Capture the cell that displays the provided text and extract its (X, Y) central coordinate. 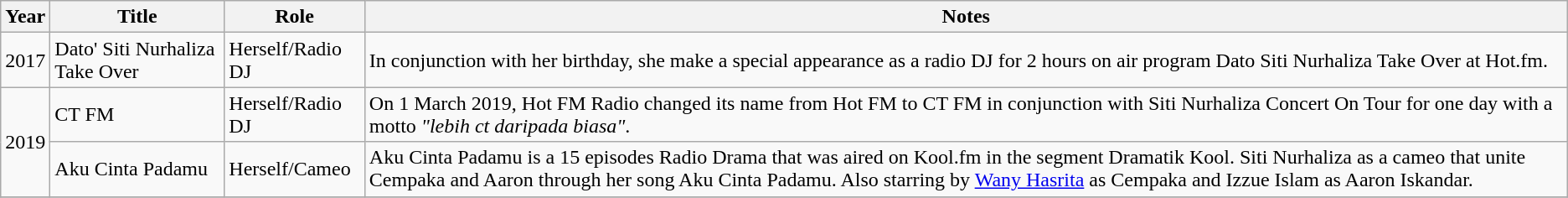
Year (25, 17)
Herself/Cameo (295, 169)
2017 (25, 60)
Aku Cinta Padamu (137, 169)
Notes (966, 17)
In conjunction with her birthday, she make a special appearance as a radio DJ for 2 hours on air program Dato Siti Nurhaliza Take Over at Hot.fm. (966, 60)
Title (137, 17)
Dato' Siti Nurhaliza Take Over (137, 60)
CT FM (137, 114)
2019 (25, 142)
Role (295, 17)
